Identify which cell holds the provided text, then report its [X, Y] central coordinate. 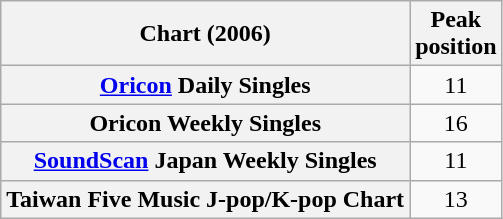
Chart (2006) [206, 34]
16 [456, 123]
13 [456, 199]
Oricon Weekly Singles [206, 123]
Taiwan Five Music J-pop/K-pop Chart [206, 199]
Oricon Daily Singles [206, 85]
Peakposition [456, 34]
SoundScan Japan Weekly Singles [206, 161]
